Output the [X, Y] coordinate of the center of the cell containing the given text.  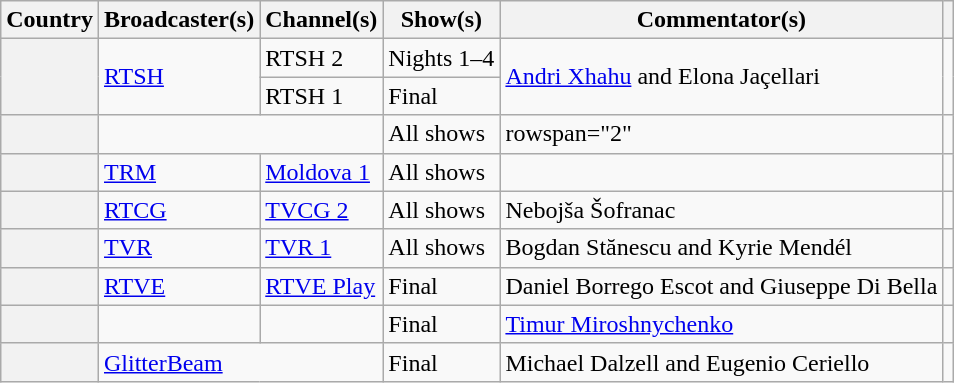
RTSH 1 [322, 96]
Commentator(s) [722, 20]
Daniel Borrego Escot and Giuseppe Di Bella [722, 286]
RTSH 2 [322, 58]
Nebojša Šofranac [722, 210]
RTVE [178, 286]
GlitterBeam [240, 362]
Bogdan Stănescu and Kyrie Mendél [722, 248]
RTSH [178, 77]
Show(s) [442, 20]
Broadcaster(s) [178, 20]
Timur Miroshnychenko [722, 324]
Andri Xhahu and Elona Jaçellari [722, 77]
TRM [178, 172]
Michael Dalzell and Eugenio Ceriello [722, 362]
RTCG [178, 210]
RTVE Play [322, 286]
Moldova 1 [322, 172]
TVR [178, 248]
Channel(s) [322, 20]
TVR 1 [322, 248]
Nights 1–4 [442, 58]
rowspan="2" [722, 134]
TVCG 2 [322, 210]
Country [50, 20]
